Return (x, y) of the center of cell containing provided text 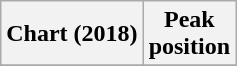
Chart (2018) (72, 34)
Peak position (189, 34)
